Identify which cell holds the provided text, then report its (X, Y) central coordinate. 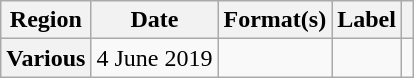
Label (367, 20)
Date (154, 20)
Format(s) (275, 20)
4 June 2019 (154, 58)
Region (46, 20)
Various (46, 58)
